Provide the [X, Y] coordinate of the cell's center where the given text is located.  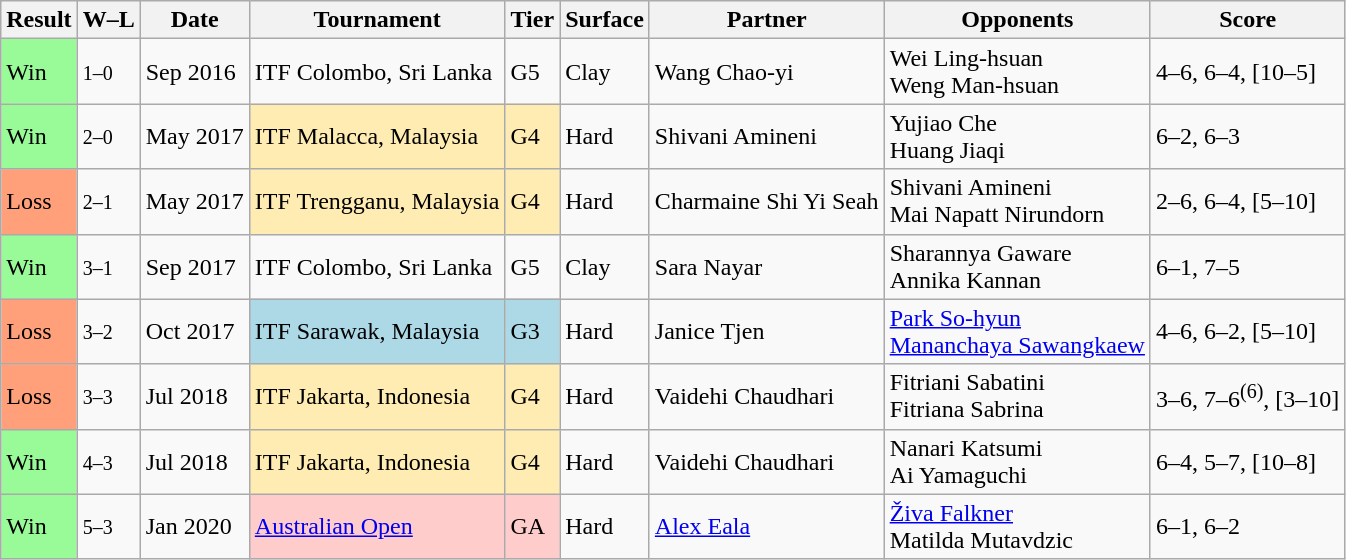
ITF Malacca, Malaysia [377, 136]
ITF Sarawak, Malaysia [377, 332]
Park So-hyun Mananchaya Sawangkaew [1017, 332]
Alex Eala [766, 526]
Result [39, 20]
3–3 [108, 396]
Wang Chao-yi [766, 72]
Sharannya Gaware Annika Kannan [1017, 266]
3–1 [108, 266]
Surface [605, 20]
6–1, 6–2 [1247, 526]
Tier [532, 20]
3–6, 7–6(6), [3–10] [1247, 396]
Date [194, 20]
Score [1247, 20]
1–0 [108, 72]
Oct 2017 [194, 332]
Charmaine Shi Yi Seah [766, 202]
6–4, 5–7, [10–8] [1247, 462]
Partner [766, 20]
6–1, 7–5 [1247, 266]
Yujiao Che Huang Jiaqi [1017, 136]
ITF Trengganu, Malaysia [377, 202]
6–2, 6–3 [1247, 136]
G3 [532, 332]
4–6, 6–4, [10–5] [1247, 72]
Sep 2016 [194, 72]
Opponents [1017, 20]
2–1 [108, 202]
2–0 [108, 136]
Tournament [377, 20]
Wei Ling-hsuan Weng Man-hsuan [1017, 72]
Janice Tjen [766, 332]
2–6, 6–4, [5–10] [1247, 202]
Sara Nayar [766, 266]
5–3 [108, 526]
Fitriani Sabatini Fitriana Sabrina [1017, 396]
GA [532, 526]
Nanari Katsumi Ai Yamaguchi [1017, 462]
Živa Falkner Matilda Mutavdzic [1017, 526]
Shivani Amineni Mai Napatt Nirundorn [1017, 202]
Jan 2020 [194, 526]
Australian Open [377, 526]
Shivani Amineni [766, 136]
W–L [108, 20]
Sep 2017 [194, 266]
3–2 [108, 332]
4–6, 6–2, [5–10] [1247, 332]
4–3 [108, 462]
